Determine the [X, Y] coordinate at the center of the cell enclosing the given text.  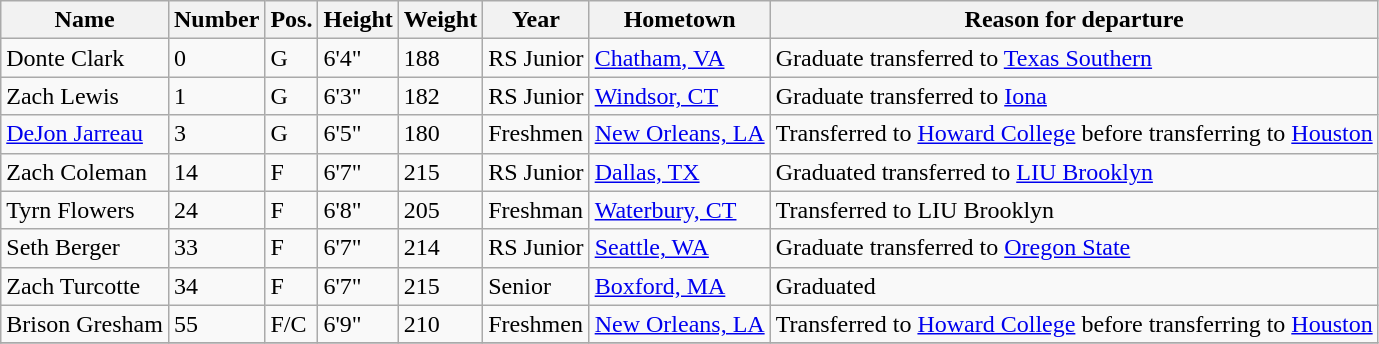
Pos. [292, 20]
Brison Gresham [85, 324]
Height [358, 20]
Zach Turcotte [85, 286]
Graduate transferred to Texas Southern [1074, 58]
Senior [536, 286]
Chatham, VA [680, 58]
Reason for departure [1074, 20]
Seth Berger [85, 248]
Year [536, 20]
33 [216, 248]
Dallas, TX [680, 172]
6'9" [358, 324]
24 [216, 210]
0 [216, 58]
Weight [440, 20]
205 [440, 210]
Transferred to LIU Brooklyn [1074, 210]
1 [216, 96]
Hometown [680, 20]
188 [440, 58]
6'3" [358, 96]
F/C [292, 324]
Seattle, WA [680, 248]
Graduated transferred to LIU Brooklyn [1074, 172]
34 [216, 286]
210 [440, 324]
3 [216, 134]
Windsor, CT [680, 96]
Name [85, 20]
Number [216, 20]
DeJon Jarreau [85, 134]
Zach Lewis [85, 96]
Donte Clark [85, 58]
214 [440, 248]
14 [216, 172]
Zach Coleman [85, 172]
Boxford, MA [680, 286]
Graduate transferred to Iona [1074, 96]
Graduate transferred to Oregon State [1074, 248]
6'5" [358, 134]
Waterbury, CT [680, 210]
Freshman [536, 210]
180 [440, 134]
Graduated [1074, 286]
Tyrn Flowers [85, 210]
6'4" [358, 58]
182 [440, 96]
6'8" [358, 210]
55 [216, 324]
